Return (x, y) of the center of cell containing provided text 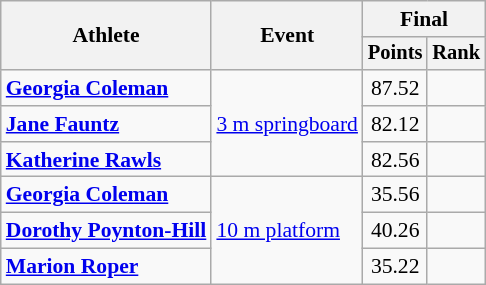
Event (287, 36)
Final (424, 19)
87.52 (395, 88)
Marion Roper (106, 267)
Jane Fauntz (106, 124)
Dorothy Poynton-Hill (106, 231)
82.12 (395, 124)
Athlete (106, 36)
3 m springboard (287, 124)
10 m platform (287, 230)
40.26 (395, 231)
35.22 (395, 267)
Rank (456, 54)
35.56 (395, 195)
Katherine Rawls (106, 160)
82.56 (395, 160)
Points (395, 54)
